Detect which cell encompasses the target text, then output its (x, y) center coordinate. 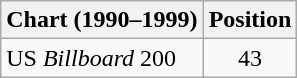
43 (250, 58)
Position (250, 20)
US Billboard 200 (102, 58)
Chart (1990–1999) (102, 20)
